For the text-containing cell, return its midpoint in [x, y] coordinate format. 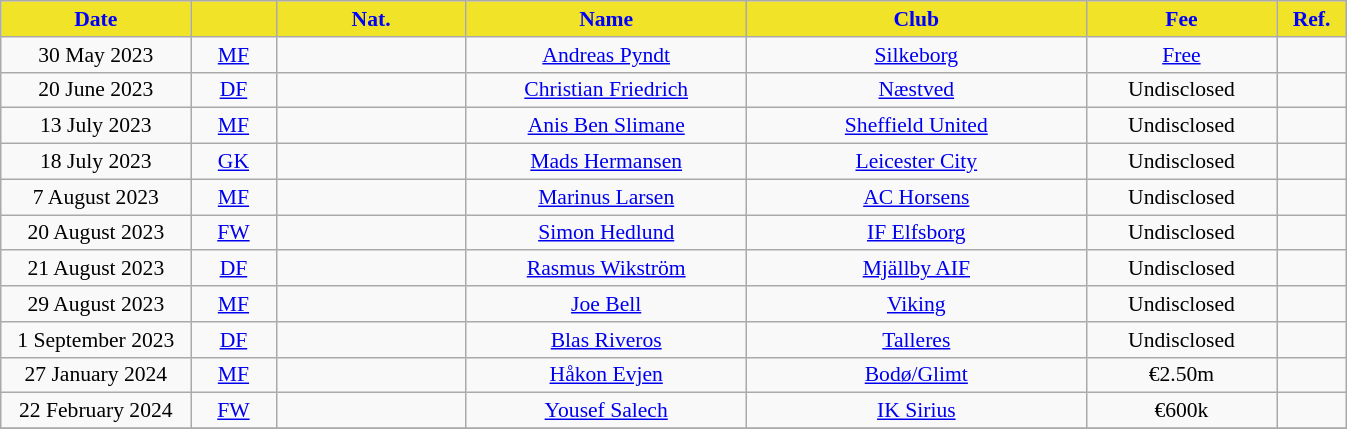
Fee [1181, 19]
13 July 2023 [96, 126]
Club [916, 19]
22 February 2024 [96, 411]
1 September 2023 [96, 340]
AC Horsens [916, 197]
27 January 2024 [96, 375]
Rasmus Wikström [606, 269]
Næstved [916, 90]
7 August 2023 [96, 197]
20 June 2023 [96, 90]
20 August 2023 [96, 233]
30 May 2023 [96, 55]
Date [96, 19]
18 July 2023 [96, 162]
Andreas Pyndt [606, 55]
Yousef Salech [606, 411]
Ref. [1311, 19]
Talleres [916, 340]
Name [606, 19]
29 August 2023 [96, 304]
€2.50m [1181, 375]
IK Sirius [916, 411]
Free [1181, 55]
Viking [916, 304]
Silkeborg [916, 55]
Sheffield United [916, 126]
21 August 2023 [96, 269]
Leicester City [916, 162]
€600k [1181, 411]
IF Elfsborg [916, 233]
Joe Bell [606, 304]
Bodø/Glimt [916, 375]
Marinus Larsen [606, 197]
Håkon Evjen [606, 375]
Mads Hermansen [606, 162]
GK [234, 162]
Mjällby AIF [916, 269]
Nat. [371, 19]
Simon Hedlund [606, 233]
Blas Riveros [606, 340]
Anis Ben Slimane [606, 126]
Christian Friedrich [606, 90]
